Extract the (x, y) coordinate from the center of the cell holding the provided text.  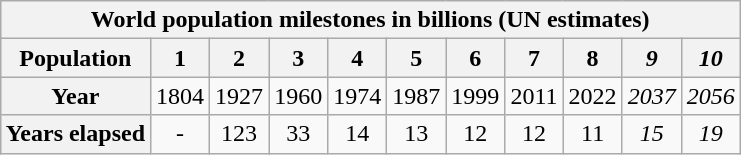
1999 (476, 96)
2037 (652, 96)
1974 (358, 96)
10 (710, 58)
33 (298, 134)
19 (710, 134)
9 (652, 58)
2 (240, 58)
- (180, 134)
Years elapsed (75, 134)
2056 (710, 96)
5 (416, 58)
6 (476, 58)
4 (358, 58)
7 (534, 58)
1 (180, 58)
8 (592, 58)
1987 (416, 96)
13 (416, 134)
2011 (534, 96)
14 (358, 134)
3 (298, 58)
11 (592, 134)
15 (652, 134)
Population (75, 58)
Year (75, 96)
1960 (298, 96)
123 (240, 134)
1927 (240, 96)
World population milestones in billions (UN estimates) (370, 20)
2022 (592, 96)
1804 (180, 96)
